Scan for the cell matching the given text and deliver its [X, Y] coordinate at center. 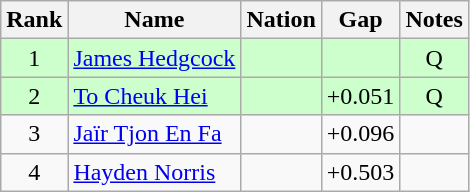
+0.503 [360, 172]
1 [34, 58]
Gap [360, 20]
Nation [281, 20]
James Hedgcock [154, 58]
Name [154, 20]
4 [34, 172]
2 [34, 96]
Notes [434, 20]
Jaïr Tjon En Fa [154, 134]
Rank [34, 20]
To Cheuk Hei [154, 96]
+0.096 [360, 134]
+0.051 [360, 96]
Hayden Norris [154, 172]
3 [34, 134]
